Return the [X, Y] coordinate for the center point of the cell that contains the specified text.  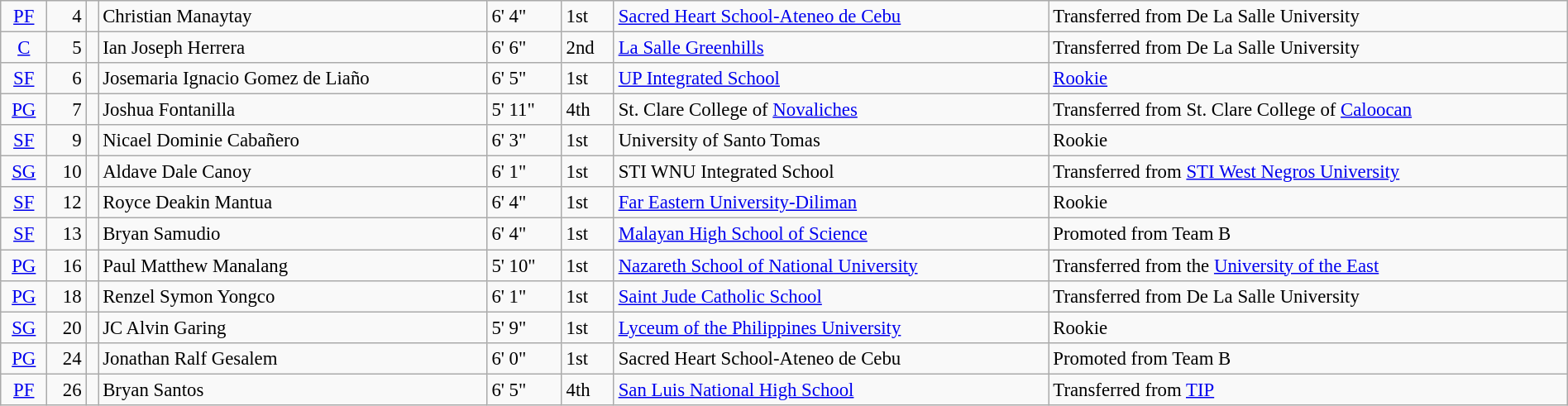
Jonathan Ralf Gesalem [293, 358]
13 [66, 234]
12 [66, 203]
Paul Matthew Manalang [293, 265]
Aldave Dale Canoy [293, 172]
16 [66, 265]
Christian Manaytay [293, 17]
2nd [587, 48]
Renzel Symon Yongco [293, 296]
Bryan Samudio [293, 234]
10 [66, 172]
Saint Jude Catholic School [831, 296]
Nazareth School of National University [831, 265]
6' 0" [524, 358]
6' 3" [524, 141]
6' 6" [524, 48]
Bryan Santos [293, 389]
Josemaria Ignacio Gomez de Liaño [293, 79]
JC Alvin Garing [293, 327]
San Luis National High School [831, 389]
Nicael Dominie Cabañero [293, 141]
C [24, 48]
5' 11" [524, 110]
5' 9" [524, 327]
Transferred from St. Clare College of Caloocan [1308, 110]
Transferred from the University of the East [1308, 265]
Royce Deakin Mantua [293, 203]
18 [66, 296]
Malayan High School of Science [831, 234]
7 [66, 110]
Joshua Fontanilla [293, 110]
24 [66, 358]
5 [66, 48]
6 [66, 79]
University of Santo Tomas [831, 141]
St. Clare College of Novaliches [831, 110]
20 [66, 327]
5' 10" [524, 265]
UP Integrated School [831, 79]
Transferred from STI West Negros University [1308, 172]
4 [66, 17]
Ian Joseph Herrera [293, 48]
Transferred from TIP [1308, 389]
Far Eastern University-Diliman [831, 203]
26 [66, 389]
9 [66, 141]
STI WNU Integrated School [831, 172]
Lyceum of the Philippines University [831, 327]
La Salle Greenhills [831, 48]
